Scan for the cell matching the given text and deliver its [X, Y] coordinate at center. 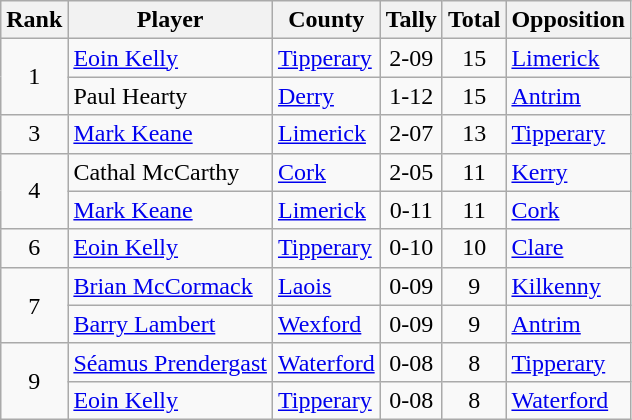
3 [34, 134]
Cathal McCarthy [170, 172]
0-11 [411, 210]
County [326, 20]
2-07 [411, 134]
Brian McCormack [170, 286]
Player [170, 20]
Barry Lambert [170, 324]
10 [474, 248]
4 [34, 191]
Total [474, 20]
Rank [34, 20]
0-10 [411, 248]
Clare [568, 248]
Derry [326, 96]
Séamus Prendergast [170, 362]
Kilkenny [568, 286]
Laois [326, 286]
2-09 [411, 58]
Paul Hearty [170, 96]
Opposition [568, 20]
2-05 [411, 172]
Kerry [568, 172]
Tally [411, 20]
1-12 [411, 96]
1 [34, 77]
7 [34, 305]
6 [34, 248]
Wexford [326, 324]
13 [474, 134]
